Return [X, Y] of the center of cell containing provided text 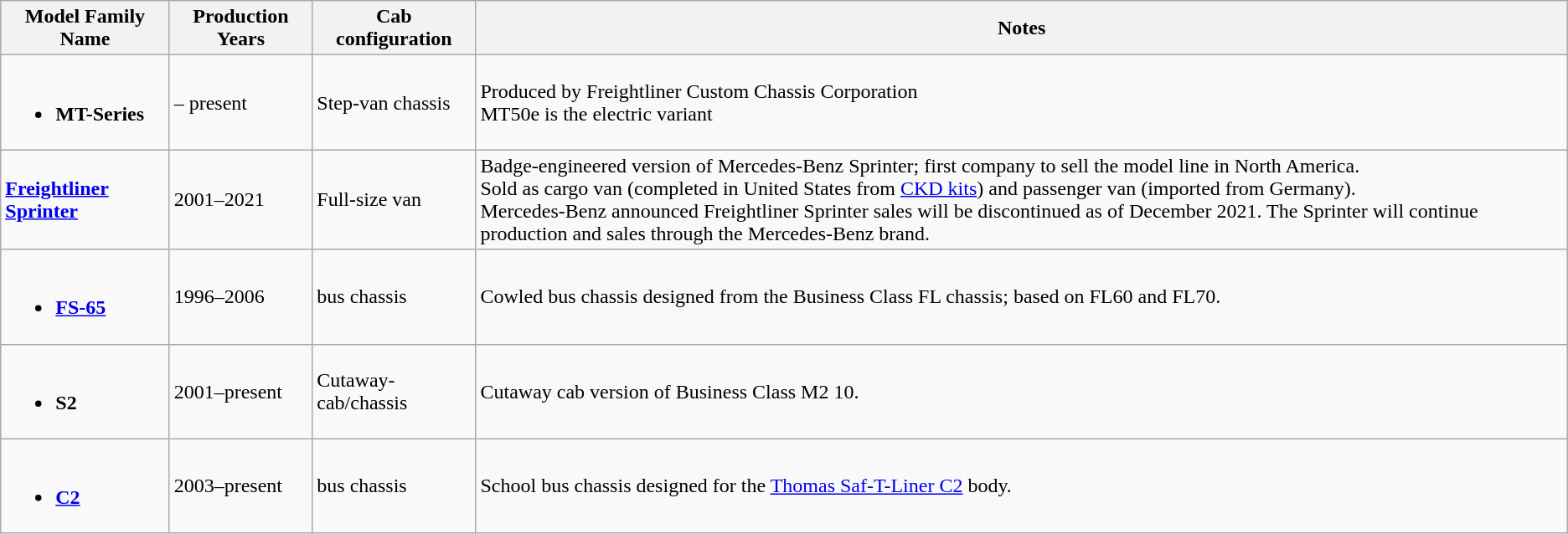
Step-van chassis [394, 102]
Full-size van [394, 199]
Model Family Name [85, 28]
1996–2006 [241, 296]
School bus chassis designed for the Thomas Saf-T-Liner C2 body. [1022, 485]
Production Years [241, 28]
– present [241, 102]
Freightliner Sprinter [85, 199]
2003–present [241, 485]
2001–present [241, 392]
Cutaway-cab/chassis [394, 392]
Produced by Freightliner Custom Chassis CorporationMT50e is the electric variant [1022, 102]
Cab configuration [394, 28]
Cowled bus chassis designed from the Business Class FL chassis; based on FL60 and FL70. [1022, 296]
S2 [85, 392]
2001–2021 [241, 199]
MT-Series [85, 102]
Cutaway cab version of Business Class M2 10. [1022, 392]
C2 [85, 485]
FS-65 [85, 296]
Notes [1022, 28]
